Output the (X, Y) coordinate of the center of the cell containing the given text.  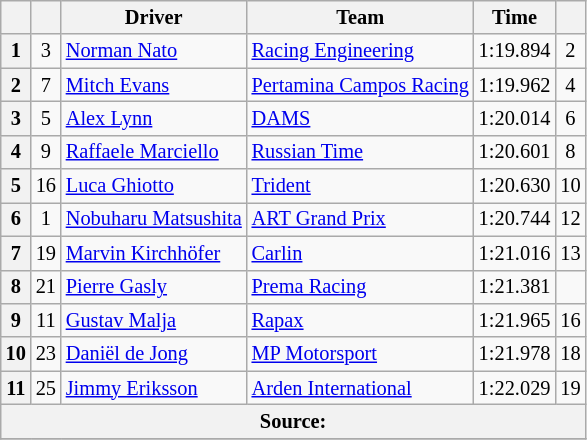
Marvin Kirchhöfer (154, 253)
ART Grand Prix (360, 219)
1:21.978 (515, 354)
Luca Ghiotto (154, 186)
Trident (360, 186)
Gustav Malja (154, 320)
1:20.014 (515, 118)
Pertamina Campos Racing (360, 85)
Russian Time (360, 152)
1:21.381 (515, 287)
18 (570, 354)
Rapax (360, 320)
1:19.962 (515, 85)
MP Motorsport (360, 354)
12 (570, 219)
1:21.016 (515, 253)
Team (360, 17)
Prema Racing (360, 287)
1:22.029 (515, 388)
Pierre Gasly (154, 287)
1:19.894 (515, 51)
Carlin (360, 253)
25 (46, 388)
23 (46, 354)
Alex Lynn (154, 118)
DAMS (360, 118)
1:20.601 (515, 152)
1:20.744 (515, 219)
13 (570, 253)
Arden International (360, 388)
21 (46, 287)
Raffaele Marciello (154, 152)
Jimmy Eriksson (154, 388)
Source: (294, 421)
Driver (154, 17)
Racing Engineering (360, 51)
Time (515, 17)
Daniël de Jong (154, 354)
Mitch Evans (154, 85)
Norman Nato (154, 51)
Nobuharu Matsushita (154, 219)
1:20.630 (515, 186)
1:21.965 (515, 320)
